Extract the (X, Y) coordinate from the center of the cell holding the provided text.  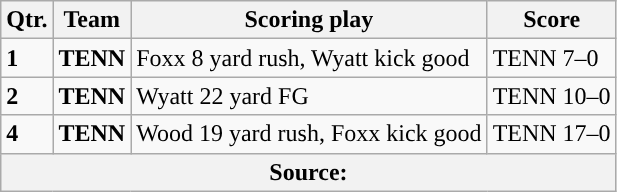
Qtr. (27, 20)
4 (27, 134)
Score (552, 20)
1 (27, 58)
TENN 10–0 (552, 96)
Scoring play (309, 20)
TENN 7–0 (552, 58)
TENN 17–0 (552, 134)
Foxx 8 yard rush, Wyatt kick good (309, 58)
Wyatt 22 yard FG (309, 96)
2 (27, 96)
Source: (308, 172)
Wood 19 yard rush, Foxx kick good (309, 134)
Team (92, 20)
